Return the [x, y] coordinate for the center point of the cell that contains the specified text.  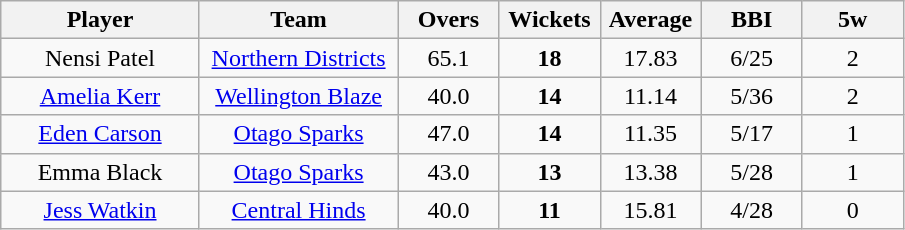
4/28 [752, 210]
17.83 [650, 58]
13.38 [650, 172]
11.14 [650, 96]
11 [550, 210]
Average [650, 20]
BBI [752, 20]
6/25 [752, 58]
Northern Districts [298, 58]
Wellington Blaze [298, 96]
Amelia Kerr [100, 96]
5/17 [752, 134]
5/36 [752, 96]
Jess Watkin [100, 210]
43.0 [448, 172]
47.0 [448, 134]
Team [298, 20]
65.1 [448, 58]
0 [852, 210]
Wickets [550, 20]
Nensi Patel [100, 58]
5/28 [752, 172]
Overs [448, 20]
13 [550, 172]
18 [550, 58]
Emma Black [100, 172]
5w [852, 20]
15.81 [650, 210]
Central Hinds [298, 210]
Eden Carson [100, 134]
Player [100, 20]
11.35 [650, 134]
